Pinpoint the cell where the given text exists, returning its (x, y) midpoint coordinate. 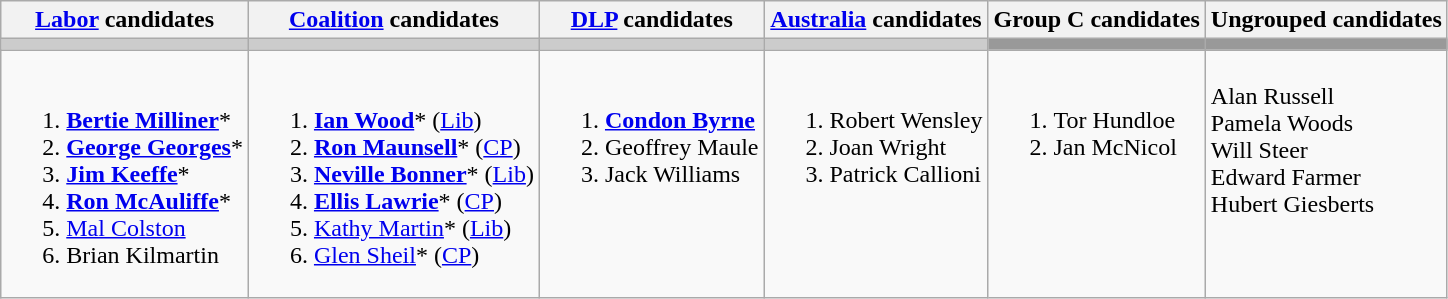
Bertie Milliner*George Georges*Jim Keeffe*Ron McAuliffe*Mal ColstonBrian Kilmartin (125, 174)
Group C candidates (1096, 20)
Australia candidates (876, 20)
Condon ByrneGeoffrey MauleJack Williams (652, 174)
Robert WensleyJoan WrightPatrick Callioni (876, 174)
Alan Russell Pamela Woods Will Steer Edward Farmer Hubert Giesberts (1326, 174)
Ungrouped candidates (1326, 20)
DLP candidates (652, 20)
Tor HundloeJan McNicol (1096, 174)
Coalition candidates (394, 20)
Ian Wood* (Lib)Ron Maunsell* (CP)Neville Bonner* (Lib)Ellis Lawrie* (CP)Kathy Martin* (Lib)Glen Sheil* (CP) (394, 174)
Labor candidates (125, 20)
